Return [X, Y] of the center of cell containing provided text 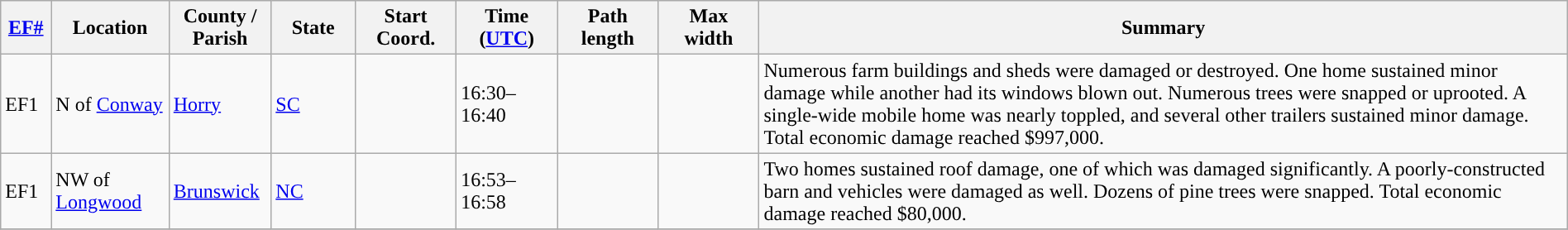
Horry [220, 104]
SC [313, 104]
Max width [709, 28]
NW of Longwood [110, 191]
NC [313, 191]
N of Conway [110, 104]
County / Parish [220, 28]
Summary [1163, 28]
Path length [608, 28]
16:53–16:58 [507, 191]
Time (UTC) [507, 28]
Location [110, 28]
EF# [26, 28]
Start Coord. [406, 28]
State [313, 28]
Brunswick [220, 191]
16:30–16:40 [507, 104]
